Provide the [X, Y] coordinate of the cell's center where the given text is located.  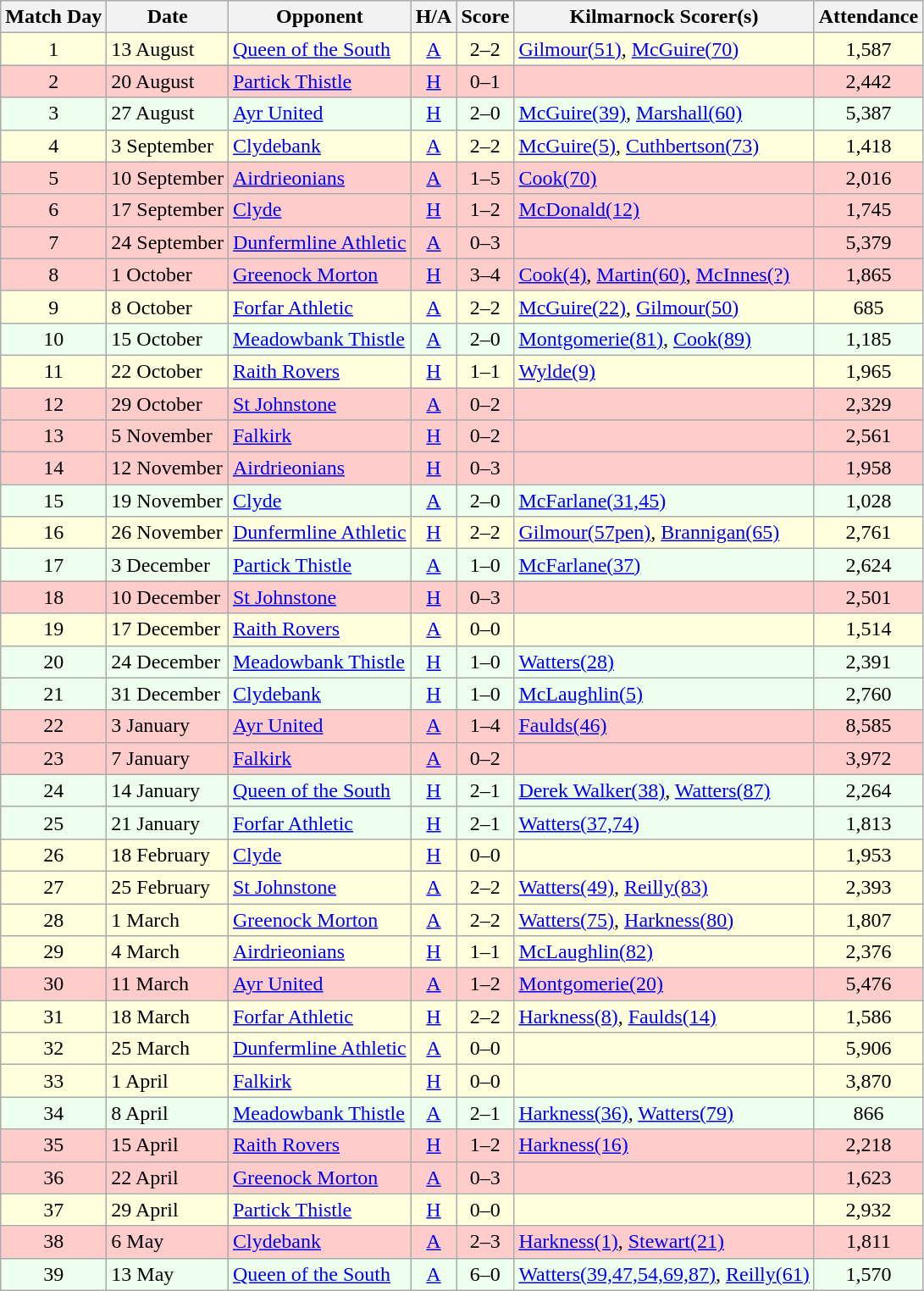
28 [54, 919]
2,442 [868, 81]
1,745 [868, 210]
9 [54, 307]
3 September [168, 146]
3 December [168, 565]
14 January [168, 790]
4 March [168, 952]
24 December [168, 662]
31 [54, 1017]
5 November [168, 436]
Gilmour(51), McGuire(70) [664, 49]
2,016 [868, 178]
35 [54, 1145]
2–3 [485, 1242]
3–4 [485, 274]
8 October [168, 307]
2,624 [868, 565]
1–4 [485, 726]
32 [54, 1049]
8,585 [868, 726]
25 March [168, 1049]
38 [54, 1242]
22 [54, 726]
1 April [168, 1081]
23 [54, 758]
34 [54, 1113]
3,870 [868, 1081]
Watters(39,47,54,69,87), Reilly(61) [664, 1274]
7 [54, 242]
McFarlane(37) [664, 565]
Watters(37,74) [664, 823]
McLaughlin(5) [664, 694]
Date [168, 17]
1,587 [868, 49]
2,561 [868, 436]
1,958 [868, 468]
Cook(4), Martin(60), McInnes(?) [664, 274]
5,476 [868, 984]
2,329 [868, 404]
McFarlane(31,45) [664, 501]
13 August [168, 49]
29 October [168, 404]
22 October [168, 371]
15 April [168, 1145]
19 November [168, 501]
8 [54, 274]
1,811 [868, 1242]
866 [868, 1113]
2,391 [868, 662]
36 [54, 1177]
1,028 [868, 501]
Score [485, 17]
Faulds(46) [664, 726]
18 March [168, 1017]
Cook(70) [664, 178]
3,972 [868, 758]
5,906 [868, 1049]
13 May [168, 1274]
McGuire(5), Cuthbertson(73) [664, 146]
37 [54, 1210]
Attendance [868, 17]
5,379 [868, 242]
31 December [168, 694]
1,586 [868, 1017]
H/A [434, 17]
3 [54, 114]
Kilmarnock Scorer(s) [664, 17]
24 September [168, 242]
3 January [168, 726]
2,761 [868, 533]
22 April [168, 1177]
1,953 [868, 855]
1,865 [868, 274]
Watters(28) [664, 662]
12 November [168, 468]
33 [54, 1081]
14 [54, 468]
1 October [168, 274]
1,185 [868, 339]
18 February [168, 855]
7 January [168, 758]
12 [54, 404]
Harkness(8), Faulds(14) [664, 1017]
1,570 [868, 1274]
25 February [168, 887]
2,376 [868, 952]
2,760 [868, 694]
11 March [168, 984]
21 [54, 694]
17 December [168, 629]
39 [54, 1274]
6–0 [485, 1274]
Harkness(16) [664, 1145]
15 [54, 501]
24 [54, 790]
Gilmour(57pen), Brannigan(65) [664, 533]
1,965 [868, 371]
26 [54, 855]
20 August [168, 81]
McLaughlin(82) [664, 952]
27 [54, 887]
Montgomerie(20) [664, 984]
1,807 [868, 919]
10 December [168, 597]
5 [54, 178]
2,264 [868, 790]
Harkness(1), Stewart(21) [664, 1242]
Watters(75), Harkness(80) [664, 919]
6 May [168, 1242]
685 [868, 307]
20 [54, 662]
17 September [168, 210]
1 March [168, 919]
1 [54, 49]
16 [54, 533]
Match Day [54, 17]
2 [54, 81]
Montgomerie(81), Cook(89) [664, 339]
Watters(49), Reilly(83) [664, 887]
2,218 [868, 1145]
Harkness(36), Watters(79) [664, 1113]
11 [54, 371]
25 [54, 823]
10 [54, 339]
13 [54, 436]
2,932 [868, 1210]
McGuire(22), Gilmour(50) [664, 307]
10 September [168, 178]
27 August [168, 114]
1–5 [485, 178]
1,418 [868, 146]
18 [54, 597]
2,501 [868, 597]
15 October [168, 339]
McGuire(39), Marshall(60) [664, 114]
McDonald(12) [664, 210]
2,393 [868, 887]
Derek Walker(38), Watters(87) [664, 790]
Opponent [319, 17]
29 April [168, 1210]
1,514 [868, 629]
8 April [168, 1113]
1,623 [868, 1177]
0–1 [485, 81]
1,813 [868, 823]
Wylde(9) [664, 371]
5,387 [868, 114]
29 [54, 952]
4 [54, 146]
21 January [168, 823]
30 [54, 984]
17 [54, 565]
19 [54, 629]
26 November [168, 533]
6 [54, 210]
